Provide the (x, y) coordinate of the cell's center where the given text is located.  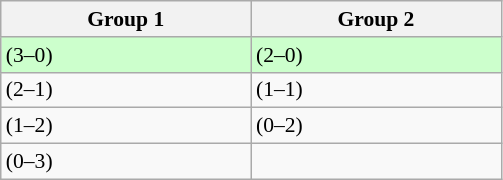
(1–1) (376, 90)
(0–2) (376, 126)
(2–1) (126, 90)
(1–2) (126, 126)
Group 2 (376, 19)
Group 1 (126, 19)
(2–0) (376, 55)
(3–0) (126, 55)
(0–3) (126, 162)
